Determine the [x, y] coordinate at the center of the cell enclosing the given text.  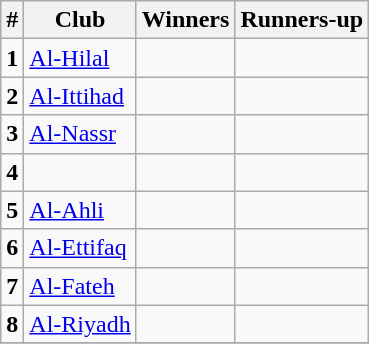
Al-Ettifaq [80, 248]
8 [12, 324]
Winners [186, 20]
Al-Nassr [80, 134]
Al-Fateh [80, 286]
6 [12, 248]
4 [12, 172]
2 [12, 96]
Al-Riyadh [80, 324]
Runners-up [302, 20]
Al-Ahli [80, 210]
3 [12, 134]
Al-Hilal [80, 58]
7 [12, 286]
Al-Ittihad [80, 96]
5 [12, 210]
# [12, 20]
1 [12, 58]
Club [80, 20]
